Identify which cell holds the provided text, then report its (X, Y) central coordinate. 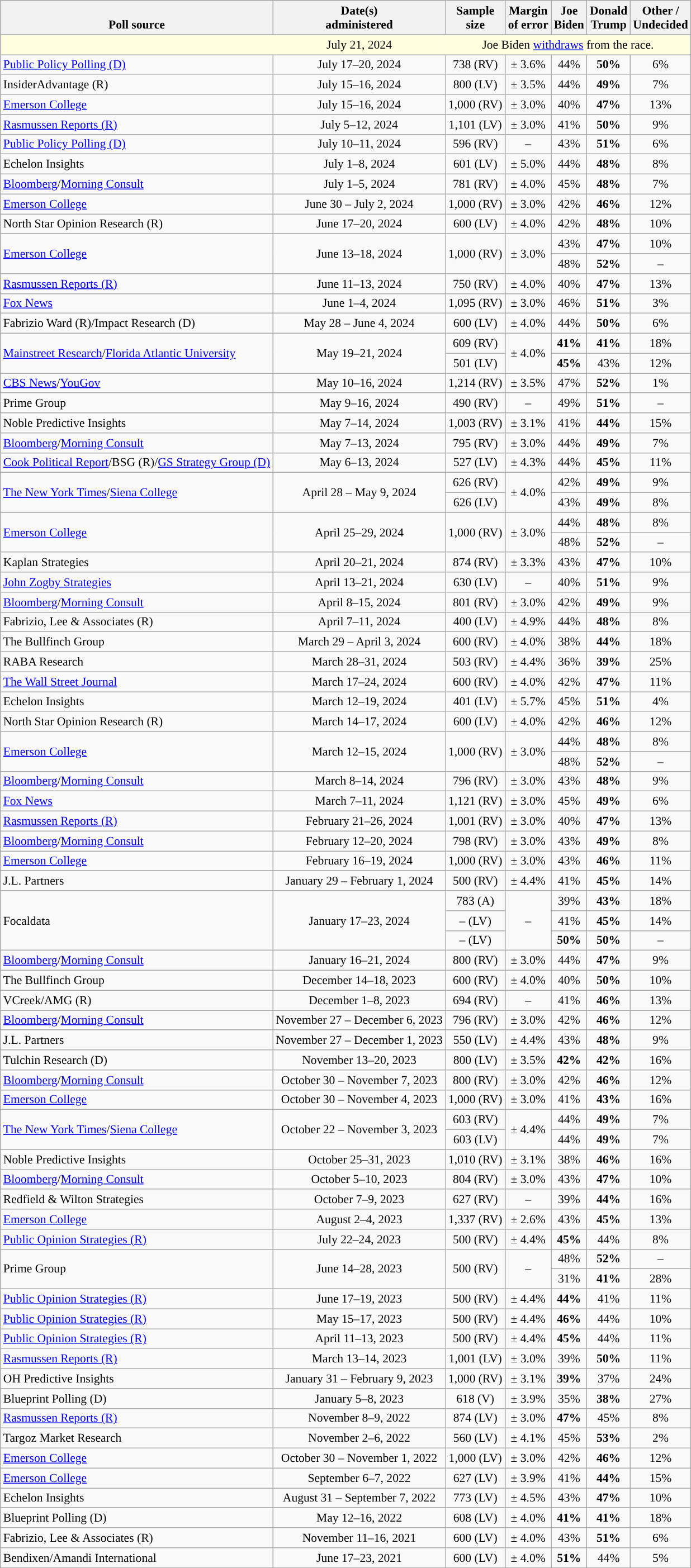
July 10–11, 2024 (359, 144)
± 3.3% (528, 563)
35% (569, 1399)
801 (RV) (475, 602)
28% (660, 1279)
RABA Research (136, 662)
DonaldTrump (608, 18)
March 7–11, 2024 (359, 801)
June 17–23, 2021 (359, 1558)
March 14–17, 2024 (359, 722)
OH Predictive Insights (136, 1379)
May 15–17, 2023 (359, 1319)
527 (LV) (475, 463)
Bendixen/Amandi International (136, 1558)
January 16–21, 2024 (359, 961)
February 12–20, 2024 (359, 841)
April 11–13, 2023 (359, 1339)
VCreek/AMG (R) (136, 1000)
October 7–9, 2023 (359, 1200)
627 (RV) (475, 1200)
603 (RV) (475, 1120)
June 17–19, 2023 (359, 1299)
October 5–10, 2023 (359, 1180)
January 29 – February 1, 2024 (359, 881)
May 6–13, 2024 (359, 463)
July 5–12, 2024 (359, 125)
June 17–20, 2024 (359, 224)
Cook Political Report/BSG (R)/GS Strategy Group (D) (136, 463)
798 (RV) (475, 841)
1,101 (LV) (475, 125)
± 3.6% (528, 65)
874 (LV) (475, 1418)
25% (660, 662)
October 30 – November 7, 2023 (359, 1080)
Poll source (136, 18)
1,121 (RV) (475, 801)
603 (LV) (475, 1140)
630 (LV) (475, 582)
January 5–8, 2023 (359, 1399)
± 2.6% (528, 1219)
1,001 (LV) (475, 1359)
773 (LV) (475, 1498)
Fabrizio Ward (R)/Impact Research (D) (136, 324)
December 1–8, 2023 (359, 1000)
May 12–16, 2022 (359, 1518)
626 (LV) (475, 503)
InsiderAdvantage (R) (136, 85)
May 28 – June 4, 2024 (359, 324)
626 (RV) (475, 483)
501 (LV) (475, 363)
1,001 (RV) (475, 821)
Mainstreet Research/Florida Atlantic University (136, 353)
November 13–20, 2023 (359, 1060)
± 5.7% (528, 702)
October 25–31, 2023 (359, 1160)
July 22–24, 2023 (359, 1239)
October 22 – November 3, 2023 (359, 1130)
750 (RV) (475, 284)
June 11–13, 2024 (359, 284)
Tulchin Research (D) (136, 1060)
1,337 (RV) (475, 1219)
560 (LV) (475, 1438)
April 7–11, 2024 (359, 622)
4% (660, 702)
401 (LV) (475, 702)
The Wall Street Journal (136, 682)
± 5.0% (528, 164)
795 (RV) (475, 443)
Samplesize (475, 18)
Kaplan Strategies (136, 563)
5% (660, 1558)
October 30 – November 4, 2023 (359, 1100)
Redfield & Wilton Strategies (136, 1200)
March 12–15, 2024 (359, 751)
1% (660, 383)
503 (RV) (475, 662)
March 29 – April 3, 2024 (359, 642)
27% (660, 1399)
February 21–26, 2024 (359, 821)
804 (RV) (475, 1180)
May 7–13, 2024 (359, 443)
April 13–21, 2024 (359, 582)
December 14–18, 2023 (359, 981)
± 4.3% (528, 463)
3% (660, 303)
August 31 – September 7, 2022 (359, 1498)
53% (608, 1438)
37% (608, 1379)
March 12–19, 2024 (359, 702)
May 19–21, 2024 (359, 353)
Marginof error (528, 18)
March 13–14, 2023 (359, 1359)
601 (LV) (475, 164)
Joe Biden withdraws from the race. (568, 45)
April 20–21, 2024 (359, 563)
July 17–20, 2024 (359, 65)
March 8–14, 2024 (359, 781)
May 7–14, 2024 (359, 423)
400 (LV) (475, 622)
874 (RV) (475, 563)
John Zogby Strategies (136, 582)
Focaldata (136, 921)
618 (V) (475, 1399)
609 (RV) (475, 344)
24% (660, 1379)
November 27 – December 1, 2023 (359, 1040)
31% (569, 1279)
August 2–4, 2023 (359, 1219)
October 30 – November 1, 2022 (359, 1458)
June 14–28, 2023 (359, 1268)
1,000 (LV) (475, 1458)
July 1–8, 2024 (359, 164)
627 (LV) (475, 1478)
± 4.5% (528, 1498)
Targoz Market Research (136, 1438)
36% (569, 662)
June 13–18, 2024 (359, 254)
June 30 – July 2, 2024 (359, 204)
596 (RV) (475, 144)
1,214 (RV) (475, 383)
April 8–15, 2024 (359, 602)
January 17–23, 2024 (359, 921)
490 (RV) (475, 403)
2% (660, 1438)
May 9–16, 2024 (359, 403)
February 16–19, 2024 (359, 861)
May 10–16, 2024 (359, 383)
550 (LV) (475, 1040)
JoeBiden (569, 18)
November 27 – December 6, 2023 (359, 1020)
781 (RV) (475, 184)
September 6–7, 2022 (359, 1478)
Other /Undecided (660, 18)
Date(s)administered (359, 18)
± 4.1% (528, 1438)
608 (LV) (475, 1518)
1,010 (RV) (475, 1160)
± 4.9% (528, 622)
January 31 – February 9, 2023 (359, 1379)
November 2–6, 2022 (359, 1438)
July 1–5, 2024 (359, 184)
783 (A) (475, 901)
July 21, 2024 (359, 45)
1,095 (RV) (475, 303)
694 (RV) (475, 1000)
March 28–31, 2024 (359, 662)
April 25–29, 2024 (359, 532)
November 8–9, 2022 (359, 1418)
CBS News/YouGov (136, 383)
June 1–4, 2024 (359, 303)
738 (RV) (475, 65)
November 11–16, 2021 (359, 1538)
1,003 (RV) (475, 423)
March 17–24, 2024 (359, 682)
April 28 – May 9, 2024 (359, 493)
